Output the (X, Y) coordinate of the center of the cell containing the given text.  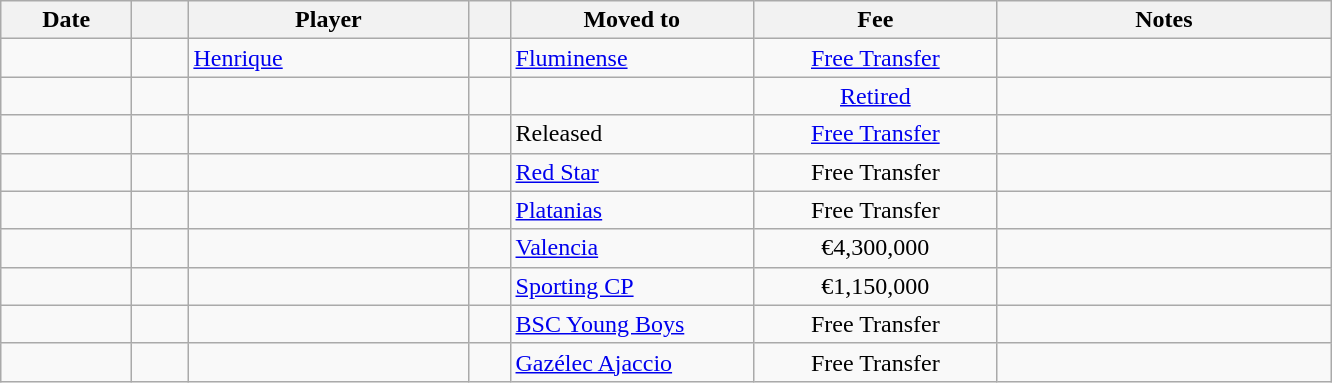
Retired (876, 96)
Valencia (632, 248)
Moved to (632, 20)
Platanias (632, 210)
€1,150,000 (876, 286)
Notes (1164, 20)
€4,300,000 (876, 248)
Fluminense (632, 58)
Released (632, 134)
Date (66, 20)
Red Star (632, 172)
Gazélec Ajaccio (632, 362)
Fee (876, 20)
Henrique (328, 58)
Sporting CP (632, 286)
Player (328, 20)
BSC Young Boys (632, 324)
